Scan for the cell matching the given text and deliver its (X, Y) coordinate at center. 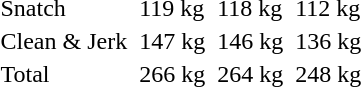
146 kg (250, 41)
147 kg (172, 41)
